Identify which cell holds the provided text, then report its (X, Y) central coordinate. 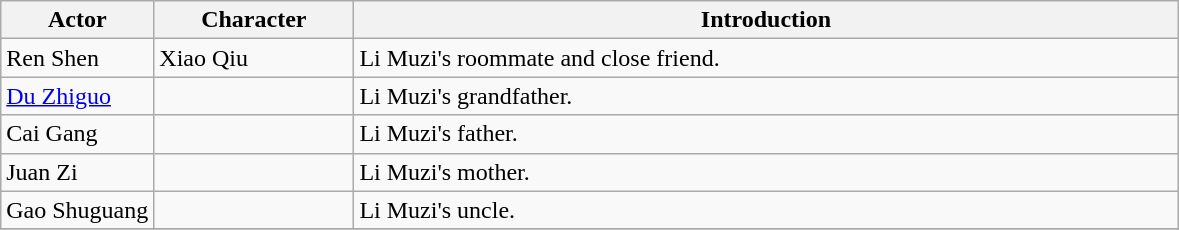
Introduction (766, 20)
Gao Shuguang (78, 210)
Character (254, 20)
Du Zhiguo (78, 96)
Li Muzi's uncle. (766, 210)
Cai Gang (78, 134)
Ren Shen (78, 58)
Li Muzi's grandfather. (766, 96)
Li Muzi's mother. (766, 172)
Juan Zi (78, 172)
Li Muzi's roommate and close friend. (766, 58)
Li Muzi's father. (766, 134)
Xiao Qiu (254, 58)
Actor (78, 20)
